Pinpoint the cell where the given text exists, returning its (x, y) midpoint coordinate. 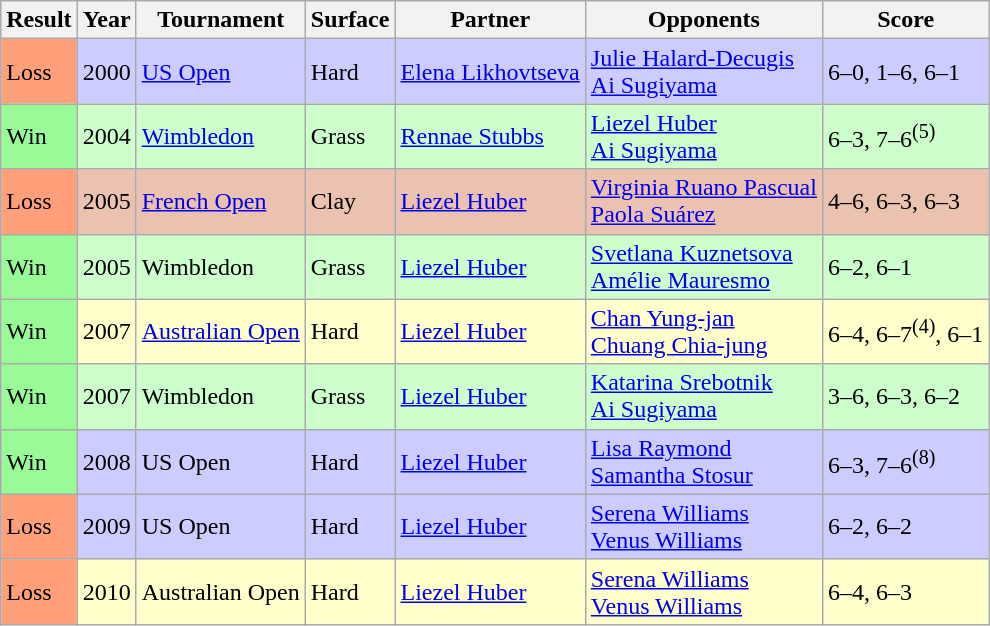
Liezel Huber Ai Sugiyama (704, 136)
6–2, 6–2 (905, 526)
Year (106, 20)
Partner (490, 20)
Virginia Ruano Pascual Paola Suárez (704, 202)
2000 (106, 72)
Katarina Srebotnik Ai Sugiyama (704, 396)
Lisa Raymond Samantha Stosur (704, 462)
6–2, 6–1 (905, 266)
6–3, 7–6(8) (905, 462)
2009 (106, 526)
French Open (220, 202)
4–6, 6–3, 6–3 (905, 202)
Opponents (704, 20)
6–4, 6–3 (905, 592)
Surface (350, 20)
6–0, 1–6, 6–1 (905, 72)
2010 (106, 592)
2008 (106, 462)
6–3, 7–6(5) (905, 136)
Julie Halard-Decugis Ai Sugiyama (704, 72)
Rennae Stubbs (490, 136)
Elena Likhovtseva (490, 72)
2004 (106, 136)
Score (905, 20)
Chan Yung-jan Chuang Chia-jung (704, 332)
6–4, 6–7(4), 6–1 (905, 332)
Clay (350, 202)
3–6, 6–3, 6–2 (905, 396)
Svetlana Kuznetsova Amélie Mauresmo (704, 266)
Result (39, 20)
Tournament (220, 20)
